Locate the cell with the specified text and output its (x, y) center coordinate. 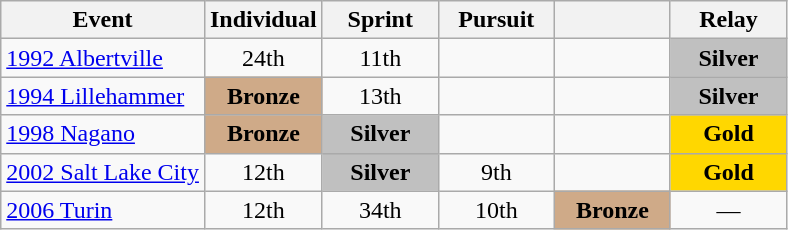
1992 Albertville (103, 58)
24th (263, 58)
Sprint (380, 20)
9th (496, 172)
13th (380, 96)
Relay (728, 20)
Event (103, 20)
2002 Salt Lake City (103, 172)
— (728, 210)
10th (496, 210)
Pursuit (496, 20)
11th (380, 58)
2006 Turin (103, 210)
1998 Nagano (103, 134)
34th (380, 210)
1994 Lillehammer (103, 96)
Individual (263, 20)
